For the text-containing cell, return its midpoint in (x, y) coordinate format. 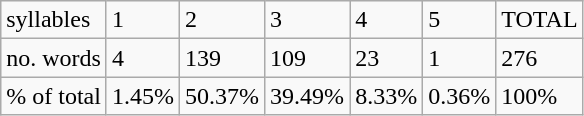
100% (540, 96)
8.33% (386, 96)
2 (222, 20)
3 (308, 20)
5 (460, 20)
276 (540, 58)
1.45% (142, 96)
39.49% (308, 96)
syllables (54, 20)
109 (308, 58)
0.36% (460, 96)
no. words (54, 58)
23 (386, 58)
% of total (54, 96)
TOTAL (540, 20)
139 (222, 58)
50.37% (222, 96)
